Find where the given text appears and provide that cell's center as (X, Y) coordinate. 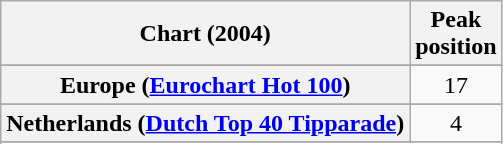
Netherlands (Dutch Top 40 Tipparade) (206, 123)
Chart (2004) (206, 34)
Europe (Eurochart Hot 100) (206, 85)
Peakposition (456, 34)
17 (456, 85)
4 (456, 123)
